For the text-containing cell, return its midpoint in [x, y] coordinate format. 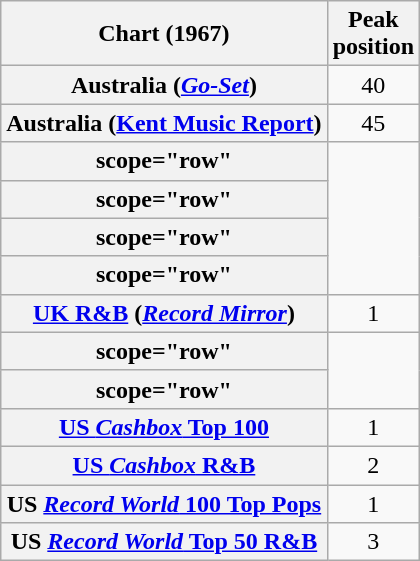
2 [373, 465]
UK R&B (Record Mirror) [164, 313]
Australia (Kent Music Report) [164, 123]
3 [373, 542]
Chart (1967) [164, 34]
45 [373, 123]
40 [373, 85]
US Cashbox R&B [164, 465]
US Record World 100 Top Pops [164, 503]
Australia (Go-Set) [164, 85]
Peakposition [373, 34]
US Cashbox Top 100 [164, 427]
US Record World Top 50 R&B [164, 542]
